Pinpoint the cell where the given text exists, returning its [X, Y] midpoint coordinate. 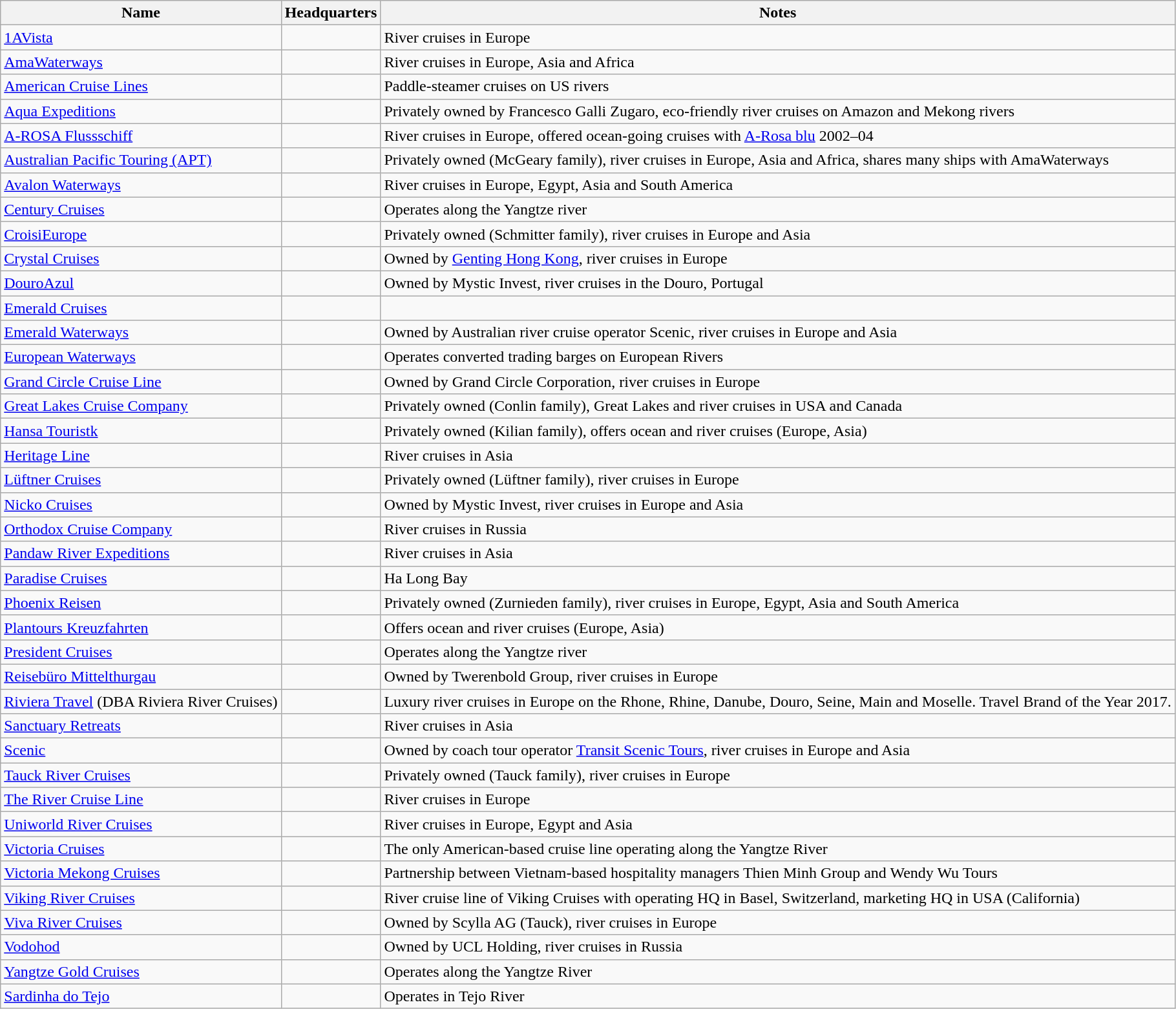
River cruises in Europe, Asia and Africa [778, 62]
Privately owned (Tauck family), river cruises in Europe [778, 775]
Yangtze Gold Cruises [141, 972]
CroisiEurope [141, 234]
Viva River Cruises [141, 922]
Victoria Cruises [141, 849]
Partnership between Vietnam-based hospitality managers Thien Minh Group and Wendy Wu Tours [778, 873]
River cruises in Russia [778, 529]
Ha Long Bay [778, 578]
Owned by Scylla AG (Tauck), river cruises in Europe [778, 922]
Plantours Kreuzfahrten [141, 627]
Sardinha do Tejo [141, 996]
Owned by Grand Circle Corporation, river cruises in Europe [778, 382]
Pandaw River Expeditions [141, 554]
Privately owned (Schmitter family), river cruises in Europe and Asia [778, 234]
River cruises in Europe, offered ocean-going cruises with A-Rosa blu 2002–04 [778, 136]
Lüftner Cruises [141, 480]
Great Lakes Cruise Company [141, 406]
Hansa Touristk [141, 431]
Owned by Genting Hong Kong, river cruises in Europe [778, 258]
Owned by Mystic Invest, river cruises in Europe and Asia [778, 505]
President Cruises [141, 652]
Operates converted trading barges on European Rivers [778, 357]
Privately owned (Lüftner family), river cruises in Europe [778, 480]
Sanctuary Retreats [141, 726]
Offers ocean and river cruises (Europe, Asia) [778, 627]
Heritage Line [141, 455]
Crystal Cruises [141, 258]
Uniworld River Cruises [141, 824]
River cruises in Europe, Egypt and Asia [778, 824]
Orthodox Cruise Company [141, 529]
Headquarters [331, 13]
Emerald Waterways [141, 333]
European Waterways [141, 357]
Phoenix Reisen [141, 603]
Owned by Australian river cruise operator Scenic, river cruises in Europe and Asia [778, 333]
Victoria Mekong Cruises [141, 873]
1AVista [141, 37]
Privately owned (Zurnieden family), river cruises in Europe, Egypt, Asia and South America [778, 603]
Name [141, 13]
Luxury river cruises in Europe on the Rhone, Rhine, Danube, Douro, Seine, Main and Moselle. Travel Brand of the Year 2017. [778, 701]
Notes [778, 13]
Nicko Cruises [141, 505]
Aqua Expeditions [141, 111]
AmaWaterways [141, 62]
DouroAzul [141, 283]
Century Cruises [141, 209]
Privately owned by Francesco Galli Zugaro, eco-friendly river cruises on Amazon and Mekong rivers [778, 111]
Riviera Travel (DBA Riviera River Cruises) [141, 701]
Privately owned (McGeary family), river cruises in Europe, Asia and Africa, shares many ships with AmaWaterways [778, 160]
Operates along the Yangtze River [778, 972]
Paradise Cruises [141, 578]
Vodohod [141, 947]
Owned by UCL Holding, river cruises in Russia [778, 947]
Scenic [141, 751]
Owned by Mystic Invest, river cruises in the Douro, Portugal [778, 283]
River cruises in Europe, Egypt, Asia and South America [778, 185]
Tauck River Cruises [141, 775]
Owned by coach tour operator Transit Scenic Tours, river cruises in Europe and Asia [778, 751]
Paddle-steamer cruises on US rivers [778, 87]
Emerald Cruises [141, 308]
Viking River Cruises [141, 898]
Privately owned (Conlin family), Great Lakes and river cruises in USA and Canada [778, 406]
Reisebüro Mittelthurgau [141, 676]
Privately owned (Kilian family), offers ocean and river cruises (Europe, Asia) [778, 431]
Grand Circle Cruise Line [141, 382]
The only American-based cruise line operating along the Yangtze River [778, 849]
River cruise line of Viking Cruises with operating HQ in Basel, Switzerland, marketing HQ in USA (California) [778, 898]
American Cruise Lines [141, 87]
The River Cruise Line [141, 800]
Owned by Twerenbold Group, river cruises in Europe [778, 676]
Avalon Waterways [141, 185]
Australian Pacific Touring (APT) [141, 160]
Operates in Tejo River [778, 996]
A-ROSA Flussschiff [141, 136]
